Search for the cell housing the specified text and yield its [X, Y] center coordinate. 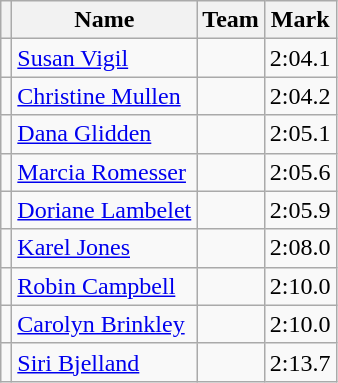
Name [104, 20]
Susan Vigil [104, 58]
Marcia Romesser [104, 172]
Siri Bjelland [104, 362]
2:05.6 [300, 172]
Doriane Lambelet [104, 210]
Mark [300, 20]
2:13.7 [300, 362]
Karel Jones [104, 248]
2:04.2 [300, 96]
2:05.1 [300, 134]
Dana Glidden [104, 134]
Carolyn Brinkley [104, 324]
Team [231, 20]
Robin Campbell [104, 286]
2:05.9 [300, 210]
2:04.1 [300, 58]
Christine Mullen [104, 96]
2:08.0 [300, 248]
